Locate the cell with the specified text and output its (X, Y) center coordinate. 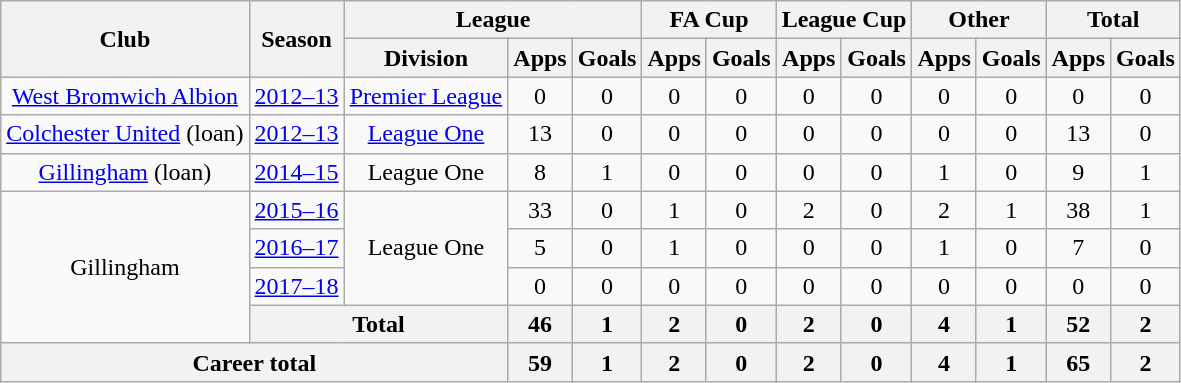
33 (540, 210)
Season (296, 39)
2016–17 (296, 248)
Other (979, 20)
59 (540, 362)
Premier League (426, 96)
FA Cup (709, 20)
Division (426, 58)
2015–16 (296, 210)
9 (1078, 172)
Career total (254, 362)
West Bromwich Albion (125, 96)
Gillingham (125, 267)
7 (1078, 248)
52 (1078, 324)
Gillingham (loan) (125, 172)
League Cup (844, 20)
65 (1078, 362)
2014–15 (296, 172)
8 (540, 172)
46 (540, 324)
Club (125, 39)
38 (1078, 210)
League (493, 20)
2017–18 (296, 286)
Colchester United (loan) (125, 134)
5 (540, 248)
